Extract the (X, Y) coordinate from the center of the cell holding the provided text.  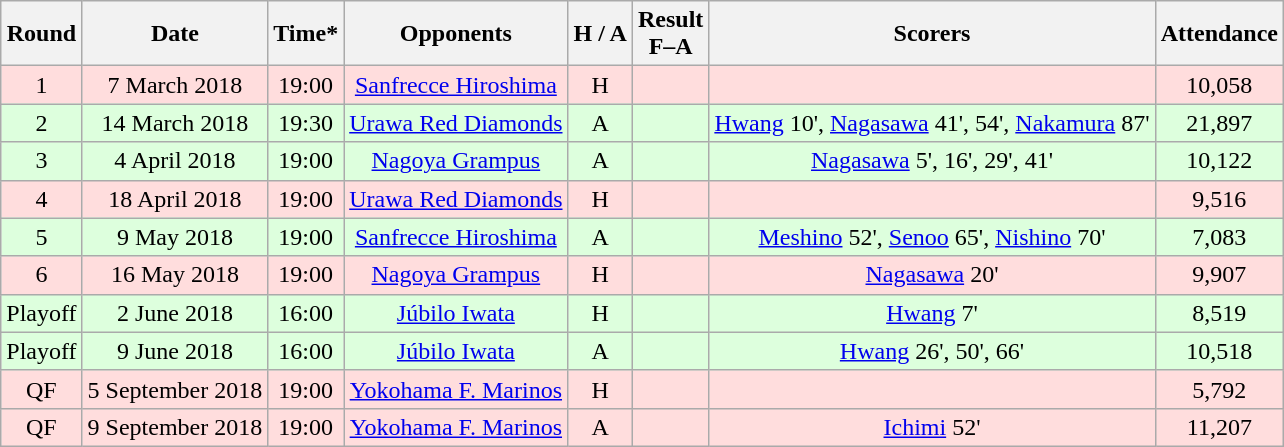
10,058 (1219, 85)
14 March 2018 (175, 123)
Time* (306, 34)
Round (42, 34)
7,083 (1219, 237)
9 May 2018 (175, 237)
10,122 (1219, 161)
ResultF–A (670, 34)
Nagasawa 5', 16', 29', 41' (932, 161)
Hwang 10', Nagasawa 41', 54', Nakamura 87' (932, 123)
2 (42, 123)
6 (42, 275)
9,516 (1219, 199)
5 (42, 237)
5,792 (1219, 389)
Opponents (456, 34)
Scorers (932, 34)
4 April 2018 (175, 161)
10,518 (1219, 351)
7 March 2018 (175, 85)
19:30 (306, 123)
4 (42, 199)
5 September 2018 (175, 389)
3 (42, 161)
18 April 2018 (175, 199)
11,207 (1219, 427)
Ichimi 52' (932, 427)
2 June 2018 (175, 313)
9 June 2018 (175, 351)
Hwang 7' (932, 313)
9,907 (1219, 275)
Meshino 52', Senoo 65', Nishino 70' (932, 237)
1 (42, 85)
9 September 2018 (175, 427)
16 May 2018 (175, 275)
Attendance (1219, 34)
Nagasawa 20' (932, 275)
8,519 (1219, 313)
21,897 (1219, 123)
H / A (600, 34)
Date (175, 34)
Hwang 26', 50', 66' (932, 351)
